Search for the cell housing the specified text and yield its [x, y] center coordinate. 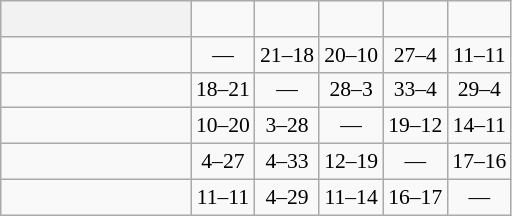
14–11 [479, 126]
19–12 [415, 126]
18–21 [223, 90]
4–33 [287, 162]
33–4 [415, 90]
17–16 [479, 162]
27–4 [415, 55]
28–3 [351, 90]
20–10 [351, 55]
4–27 [223, 162]
29–4 [479, 90]
4–29 [287, 197]
11–14 [351, 197]
21–18 [287, 55]
3–28 [287, 126]
12–19 [351, 162]
10–20 [223, 126]
16–17 [415, 197]
